Capture the cell that displays the provided text and extract its [x, y] central coordinate. 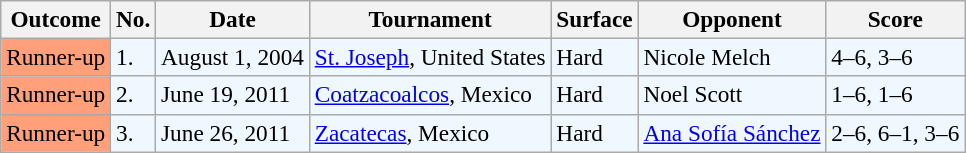
Tournament [430, 19]
Noel Scott [732, 95]
St. Joseph, United States [430, 57]
2. [134, 95]
Coatzacoalcos, Mexico [430, 95]
Nicole Melch [732, 57]
June 26, 2011 [233, 133]
No. [134, 19]
Zacatecas, Mexico [430, 133]
Date [233, 19]
August 1, 2004 [233, 57]
1. [134, 57]
Surface [594, 19]
1–6, 1–6 [896, 95]
3. [134, 133]
Ana Sofía Sánchez [732, 133]
June 19, 2011 [233, 95]
Score [896, 19]
2–6, 6–1, 3–6 [896, 133]
Outcome [56, 19]
4–6, 3–6 [896, 57]
Opponent [732, 19]
